Find where the given text appears and provide that cell's center as (X, Y) coordinate. 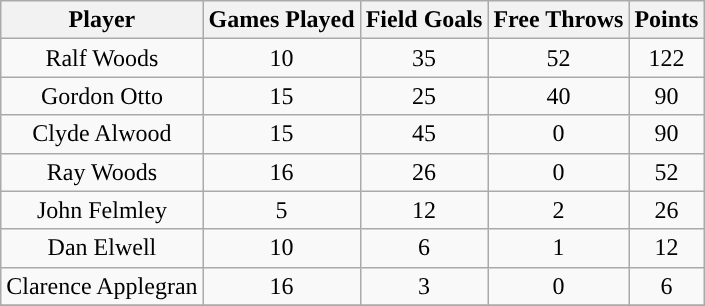
Clarence Applegran (102, 286)
3 (424, 286)
Points (666, 20)
Player (102, 20)
5 (282, 210)
Dan Elwell (102, 248)
John Felmley (102, 210)
Ralf Woods (102, 58)
Games Played (282, 20)
Field Goals (424, 20)
Clyde Alwood (102, 134)
122 (666, 58)
2 (558, 210)
Gordon Otto (102, 96)
Ray Woods (102, 172)
45 (424, 134)
40 (558, 96)
25 (424, 96)
1 (558, 248)
35 (424, 58)
Free Throws (558, 20)
